Identify which cell holds the provided text, then report its [X, Y] central coordinate. 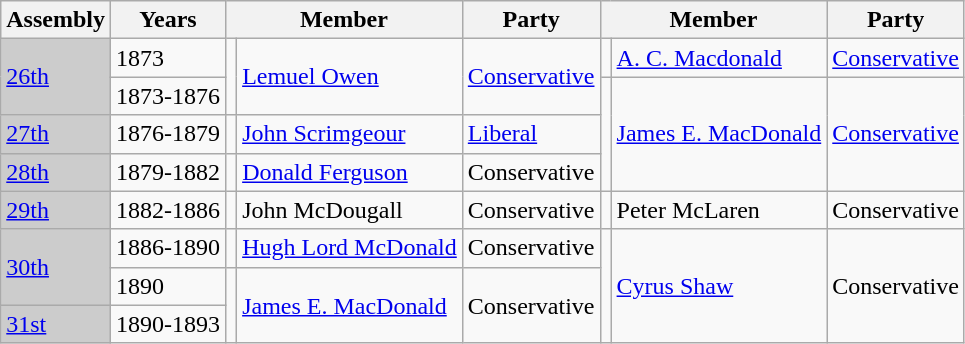
John McDougall [350, 210]
27th [56, 134]
1890-1893 [168, 324]
1879-1882 [168, 172]
Liberal [531, 134]
Lemuel Owen [350, 77]
Donald Ferguson [350, 172]
A. C. Macdonald [719, 58]
30th [56, 267]
31st [56, 324]
29th [56, 210]
1876-1879 [168, 134]
Years [168, 20]
1873 [168, 58]
Peter McLaren [719, 210]
1882-1886 [168, 210]
1890 [168, 286]
Assembly [56, 20]
1886-1890 [168, 248]
26th [56, 77]
1873-1876 [168, 96]
Cyrus Shaw [719, 286]
Hugh Lord McDonald [350, 248]
28th [56, 172]
John Scrimgeour [350, 134]
